Search for the cell housing the specified text and yield its [x, y] center coordinate. 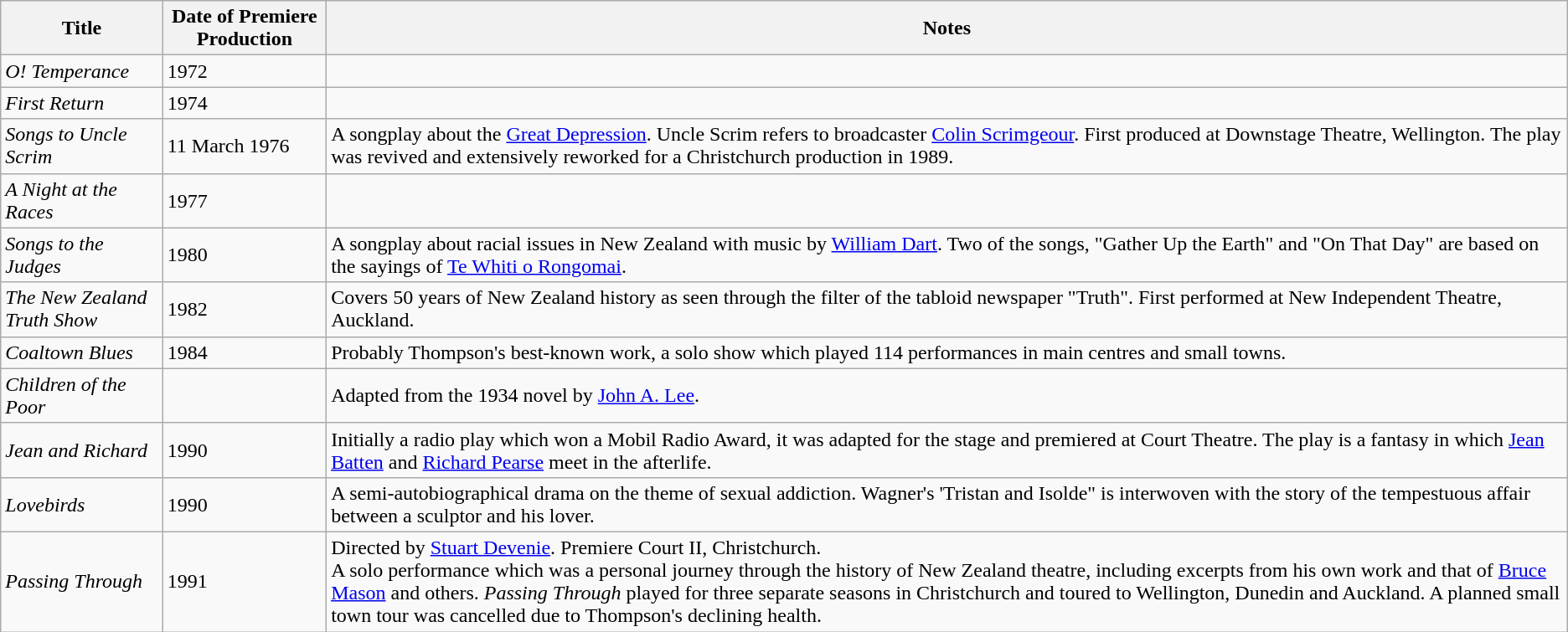
Date of Premiere Production [245, 28]
Coaltown Blues [82, 352]
Notes [947, 28]
First Return [82, 103]
1984 [245, 352]
Adapted from the 1934 novel by John A. Lee. [947, 395]
Jean and Richard [82, 450]
Title [82, 28]
1977 [245, 201]
Children of the Poor [82, 395]
Probably Thompson's best-known work, a solo show which played 114 performances in main centres and small towns. [947, 352]
The New Zealand Truth Show [82, 310]
O! Temperance [82, 71]
Songs to Uncle Scrim [82, 146]
Passing Through [82, 581]
Lovebirds [82, 504]
Songs to the Judges [82, 254]
1980 [245, 254]
1982 [245, 310]
A Night at the Races [82, 201]
1991 [245, 581]
11 March 1976 [245, 146]
1972 [245, 71]
1974 [245, 103]
